Pinpoint the cell where the given text exists, returning its [x, y] midpoint coordinate. 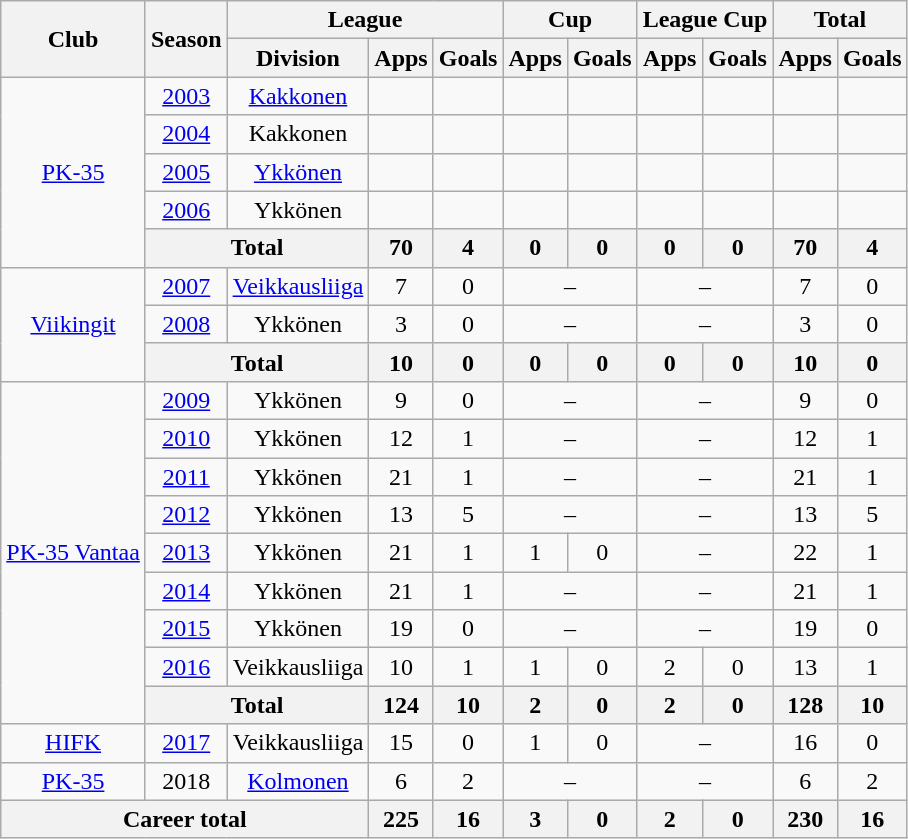
2012 [186, 515]
2009 [186, 400]
Viikingit [74, 324]
HIFK [74, 743]
PK-35 Vantaa [74, 552]
Kolmonen [298, 781]
Cup [570, 20]
2018 [186, 781]
League [365, 20]
2015 [186, 629]
Season [186, 39]
2008 [186, 324]
2007 [186, 286]
2014 [186, 591]
2016 [186, 667]
2005 [186, 172]
2003 [186, 96]
2013 [186, 553]
128 [805, 705]
225 [401, 819]
15 [401, 743]
230 [805, 819]
2004 [186, 134]
League Cup [705, 20]
Career total [185, 819]
Division [298, 58]
2006 [186, 210]
124 [401, 705]
2010 [186, 438]
2011 [186, 477]
2017 [186, 743]
22 [805, 553]
Club [74, 39]
